Return the [X, Y] coordinate for the center point of the cell that contains the specified text.  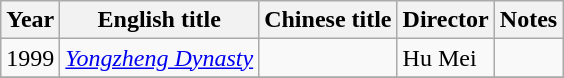
Notes [528, 20]
English title [160, 20]
Yongzheng Dynasty [160, 58]
Year [30, 20]
1999 [30, 58]
Chinese title [328, 20]
Hu Mei [446, 58]
Director [446, 20]
